For the text-containing cell, return its midpoint in (X, Y) coordinate format. 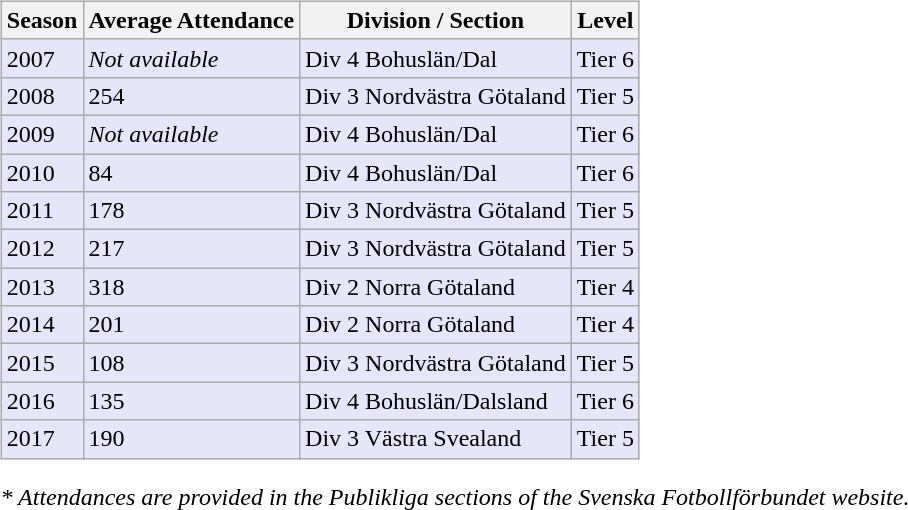
254 (192, 96)
190 (192, 439)
2008 (42, 96)
201 (192, 325)
Level (605, 20)
Season (42, 20)
Div 3 Västra Svealand (436, 439)
2011 (42, 211)
2016 (42, 401)
Average Attendance (192, 20)
178 (192, 211)
2010 (42, 173)
Division / Section (436, 20)
135 (192, 401)
318 (192, 287)
2015 (42, 363)
2014 (42, 325)
2007 (42, 58)
2012 (42, 249)
2017 (42, 439)
2013 (42, 287)
2009 (42, 134)
Div 4 Bohuslän/Dalsland (436, 401)
217 (192, 249)
84 (192, 173)
108 (192, 363)
